Capture the cell that displays the provided text and extract its (X, Y) central coordinate. 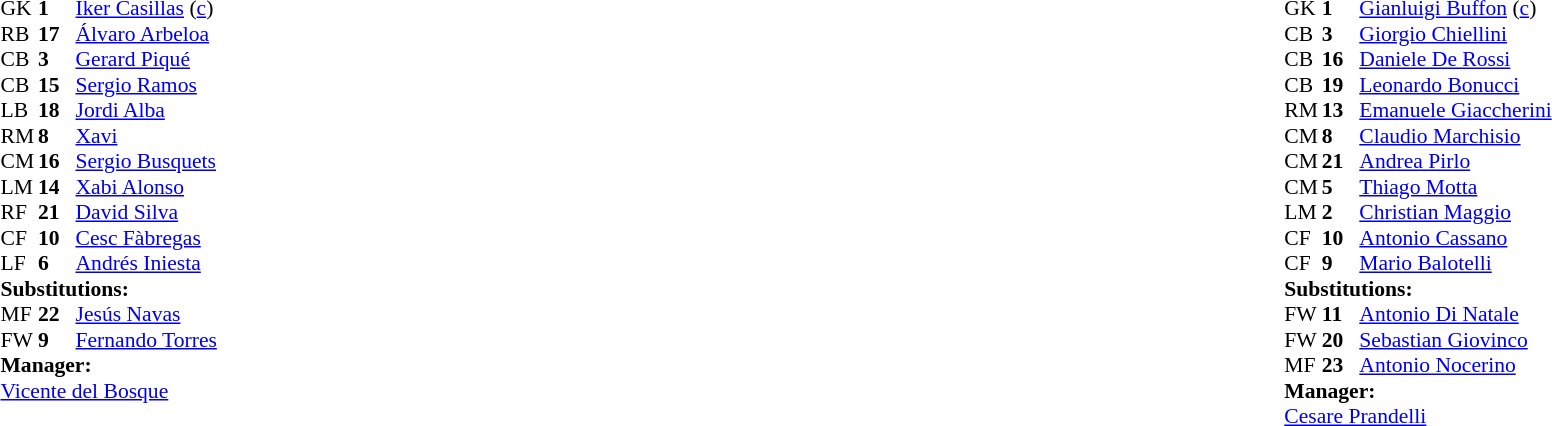
2 (1341, 213)
18 (57, 111)
LF (19, 263)
Antonio Di Natale (1455, 315)
Álvaro Arbeloa (146, 34)
Xabi Alonso (146, 187)
22 (57, 315)
David Silva (146, 213)
Sebastian Giovinco (1455, 340)
19 (1341, 85)
Mario Balotelli (1455, 263)
LB (19, 111)
Daniele De Rossi (1455, 59)
Jesús Navas (146, 315)
Sergio Busquets (146, 161)
RF (19, 213)
Sergio Ramos (146, 85)
Andrea Pirlo (1455, 161)
17 (57, 34)
RB (19, 34)
14 (57, 187)
5 (1341, 187)
Vicente del Bosque (108, 391)
Xavi (146, 136)
Antonio Nocerino (1455, 365)
Giorgio Chiellini (1455, 34)
Cesc Fàbregas (146, 238)
Antonio Cassano (1455, 238)
Christian Maggio (1455, 213)
Andrés Iniesta (146, 263)
13 (1341, 111)
Gerard Piqué (146, 59)
11 (1341, 315)
15 (57, 85)
6 (57, 263)
Fernando Torres (146, 340)
Leonardo Bonucci (1455, 85)
23 (1341, 365)
Emanuele Giaccherini (1455, 111)
Jordi Alba (146, 111)
Claudio Marchisio (1455, 136)
20 (1341, 340)
Thiago Motta (1455, 187)
